From the cell containing the given text, extract its center point as (x, y) coordinate. 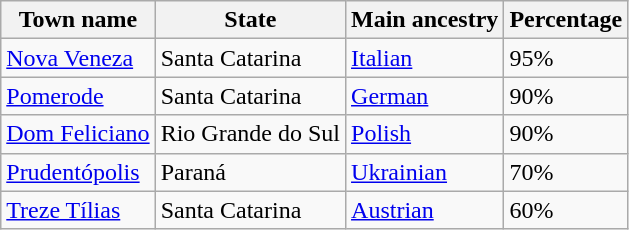
Prudentópolis (78, 172)
Italian (425, 58)
95% (566, 58)
Paraná (250, 172)
Austrian (425, 210)
Polish (425, 134)
Nova Veneza (78, 58)
Main ancestry (425, 20)
Town name (78, 20)
Ukrainian (425, 172)
Dom Feliciano (78, 134)
Pomerode (78, 96)
Rio Grande do Sul (250, 134)
Treze Tílias (78, 210)
Percentage (566, 20)
State (250, 20)
60% (566, 210)
German (425, 96)
70% (566, 172)
